From the cell containing the given text, extract its center point as (X, Y) coordinate. 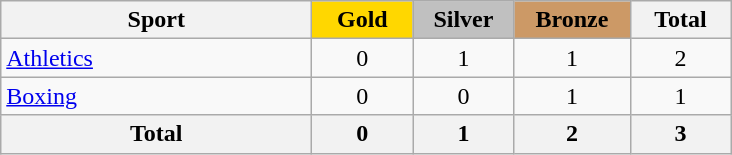
Athletics (156, 58)
Bronze (572, 20)
3 (680, 134)
Gold (362, 20)
Silver (464, 20)
Sport (156, 20)
Boxing (156, 96)
